Capture the cell that displays the provided text and extract its (X, Y) central coordinate. 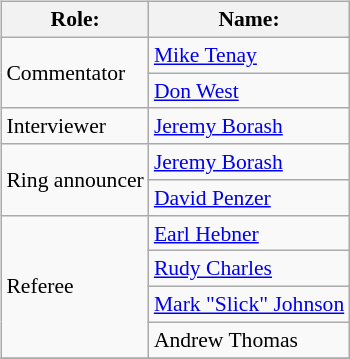
Ring announcer (74, 180)
Mike Tenay (249, 55)
Mark "Slick" Johnson (249, 305)
Referee (74, 286)
Rudy Charles (249, 269)
David Penzer (249, 198)
Earl Hebner (249, 233)
Commentator (74, 72)
Don West (249, 91)
Role: (74, 20)
Andrew Thomas (249, 340)
Name: (249, 20)
Interviewer (74, 126)
